For the text-containing cell, return its midpoint in [X, Y] coordinate format. 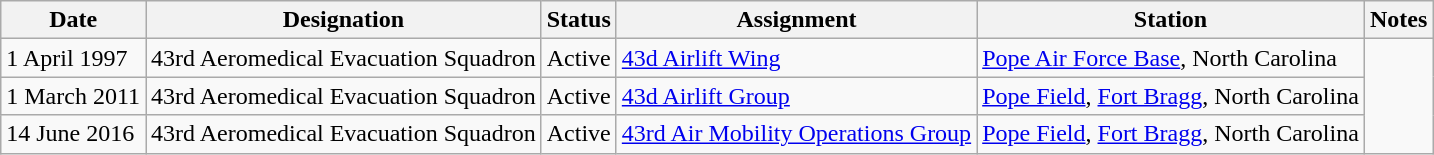
Notes [1398, 20]
1 April 1997 [74, 58]
1 March 2011 [74, 96]
43rd Air Mobility Operations Group [796, 134]
Date [74, 20]
43d Airlift Group [796, 96]
Pope Air Force Base, North Carolina [1171, 58]
43d Airlift Wing [796, 58]
Station [1171, 20]
14 June 2016 [74, 134]
Designation [344, 20]
Status [578, 20]
Assignment [796, 20]
